Scan for the cell matching the given text and deliver its (x, y) coordinate at center. 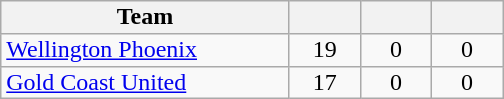
Gold Coast United (146, 82)
Team (146, 18)
17 (324, 82)
Wellington Phoenix (146, 50)
19 (324, 50)
